Search for the cell housing the specified text and yield its (X, Y) center coordinate. 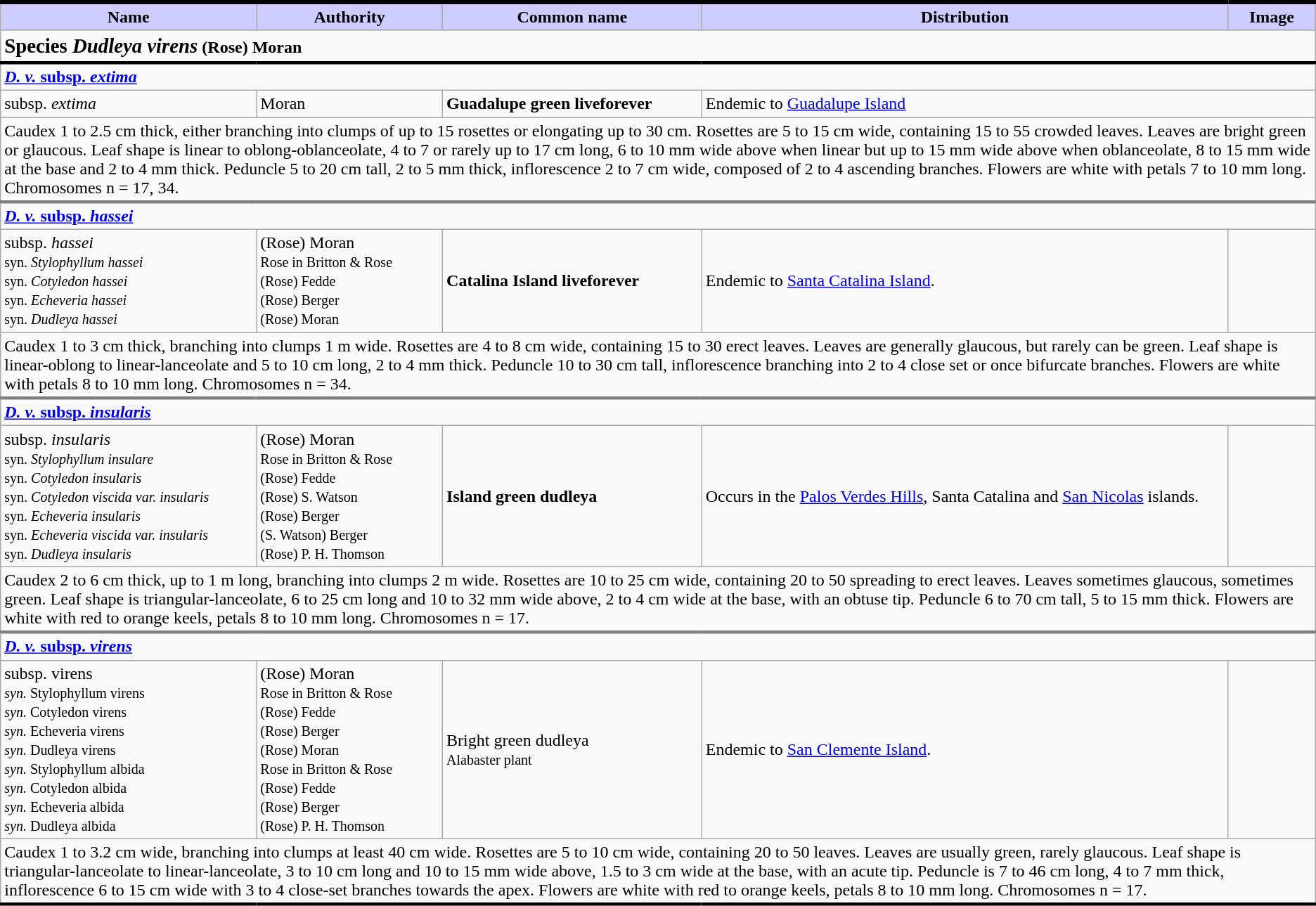
Common name (572, 16)
D. v. subsp. hassei (658, 216)
D. v. subsp. insularis (658, 412)
Guadalupe green liveforever (572, 103)
subsp. hasseisyn. Stylophyllum hasseisyn. Cotyledon hasseisyn. Echeveria hasseisyn. Dudleya hassei (129, 281)
Species Dudleya virens (Rose) Moran (658, 46)
Moran (350, 103)
Distribution (965, 16)
Catalina Island liveforever (572, 281)
Authority (350, 16)
Endemic to Guadalupe Island (1008, 103)
(Rose) MoranRose in Britton & Rose(Rose) Fedde(Rose) Berger(Rose) MoranRose in Britton & Rose(Rose) Fedde(Rose) Berger(Rose) P. H. Thomson (350, 749)
Endemic to San Clemente Island. (965, 749)
Endemic to Santa Catalina Island. (965, 281)
Occurs in the Palos Verdes Hills, Santa Catalina and San Nicolas islands. (965, 496)
(Rose) MoranRose in Britton & Rose(Rose) Fedde(Rose) Berger(Rose) Moran (350, 281)
(Rose) MoranRose in Britton & Rose(Rose) Fedde(Rose) S. Watson (Rose) Berger(S. Watson) Berger(Rose) P. H. Thomson (350, 496)
Name (129, 16)
Island green dudleya (572, 496)
subsp. extima (129, 103)
Bright green dudleyaAlabaster plant (572, 749)
Image (1272, 16)
D. v. subsp. virens (658, 646)
D. v. subsp. extima (658, 77)
